Extract the (x, y) coordinate from the center of the cell holding the provided text.  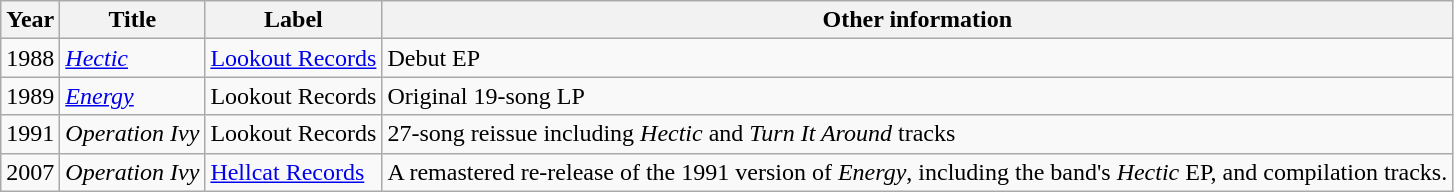
Year (30, 20)
Hectic (132, 58)
Hellcat Records (294, 172)
A remastered re-release of the 1991 version of Energy, including the band's Hectic EP, and compilation tracks. (918, 172)
27-song reissue including Hectic and Turn It Around tracks (918, 134)
Original 19-song LP (918, 96)
Energy (132, 96)
1989 (30, 96)
Label (294, 20)
2007 (30, 172)
1988 (30, 58)
Debut EP (918, 58)
1991 (30, 134)
Other information (918, 20)
Title (132, 20)
